Identify which cell holds the provided text, then report its [X, Y] central coordinate. 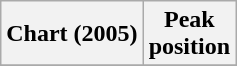
Peakposition [189, 34]
Chart (2005) [72, 34]
